Pinpoint the cell where the given text exists, returning its (x, y) midpoint coordinate. 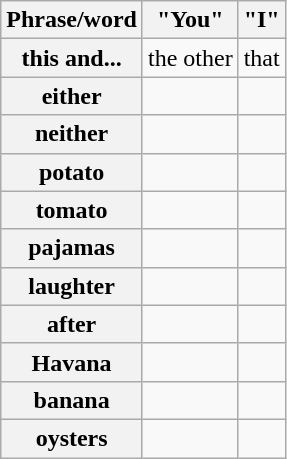
neither (72, 134)
laughter (72, 286)
either (72, 96)
the other (190, 58)
pajamas (72, 248)
oysters (72, 438)
this and... (72, 58)
Havana (72, 362)
banana (72, 400)
that (262, 58)
"You" (190, 20)
"I" (262, 20)
Phrase/word (72, 20)
after (72, 324)
potato (72, 172)
tomato (72, 210)
